From the cell containing the given text, extract its center point as (x, y) coordinate. 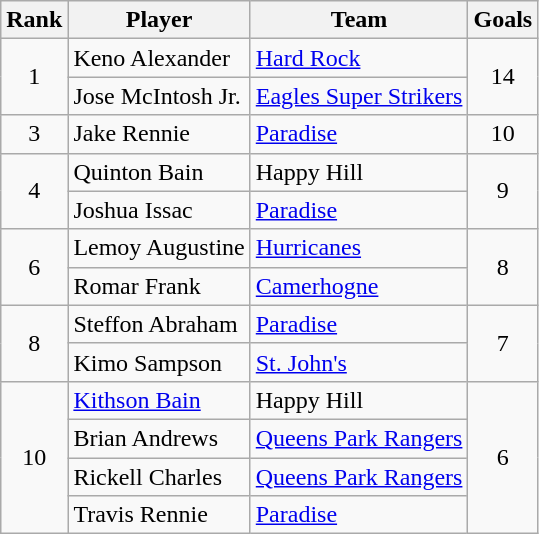
Quinton Bain (159, 172)
Team (359, 20)
Jose McIntosh Jr. (159, 96)
Joshua Issac (159, 210)
Romar Frank (159, 286)
Hard Rock (359, 58)
Camerhogne (359, 286)
St. John's (359, 362)
7 (503, 343)
Eagles Super Strikers (359, 96)
Brian Andrews (159, 438)
Lemoy Augustine (159, 248)
14 (503, 77)
Jake Rennie (159, 134)
Keno Alexander (159, 58)
4 (34, 191)
Steffon Abraham (159, 324)
Kithson Bain (159, 400)
Travis Rennie (159, 515)
9 (503, 191)
Kimo Sampson (159, 362)
Rank (34, 20)
Goals (503, 20)
Rickell Charles (159, 477)
3 (34, 134)
1 (34, 77)
Hurricanes (359, 248)
Player (159, 20)
